Return the [x, y] coordinate for the center point of the cell that contains the specified text.  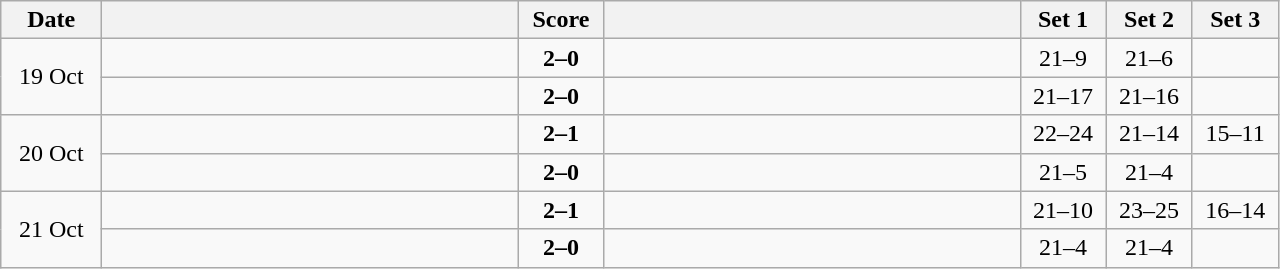
21–17 [1063, 96]
21–10 [1063, 210]
15–11 [1235, 134]
16–14 [1235, 210]
21–6 [1149, 58]
Date [52, 20]
Set 3 [1235, 20]
Set 1 [1063, 20]
22–24 [1063, 134]
20 Oct [52, 153]
21–14 [1149, 134]
21–16 [1149, 96]
21–5 [1063, 172]
19 Oct [52, 77]
23–25 [1149, 210]
21–9 [1063, 58]
21 Oct [52, 229]
Set 2 [1149, 20]
Score [561, 20]
